Detect which cell encompasses the target text, then output its [x, y] center coordinate. 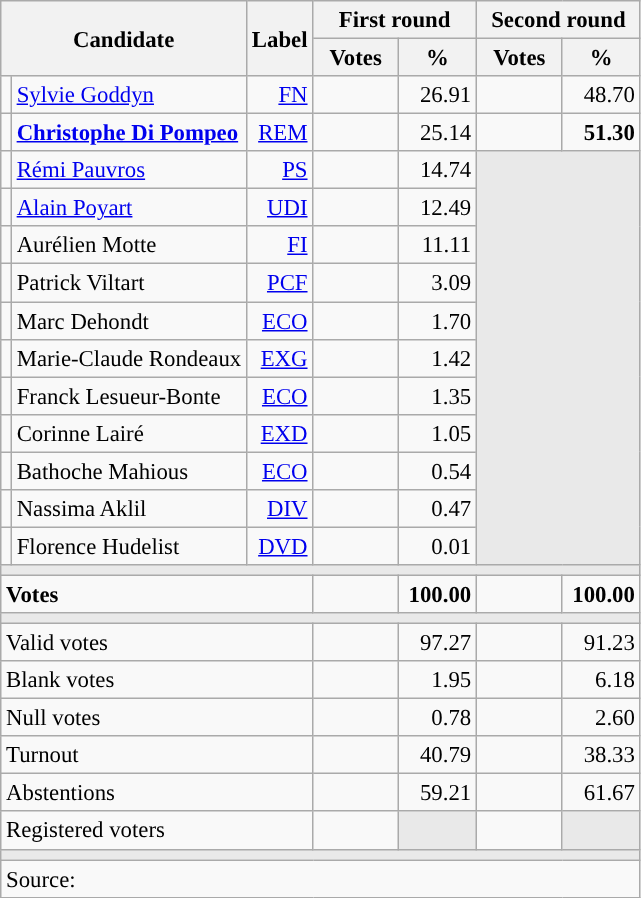
Marc Dehondt [128, 321]
Nassima Aklil [128, 509]
51.30 [601, 133]
97.27 [437, 643]
Rémi Pauvros [128, 170]
DIV [280, 509]
Second round [559, 20]
1.42 [437, 358]
11.11 [437, 245]
3.09 [437, 283]
Bathoche Mahious [128, 471]
Abstentions [157, 793]
Turnout [157, 755]
PCF [280, 283]
14.74 [437, 170]
1.70 [437, 321]
25.14 [437, 133]
Registered voters [157, 831]
FI [280, 245]
Null votes [157, 718]
Aurélien Motte [128, 245]
0.47 [437, 509]
Candidate [124, 38]
12.49 [437, 208]
Alain Poyart [128, 208]
26.91 [437, 95]
61.67 [601, 793]
Sylvie Goddyn [128, 95]
Marie-Claude Rondeaux [128, 358]
0.78 [437, 718]
Label [280, 38]
1.95 [437, 680]
2.60 [601, 718]
6.18 [601, 680]
91.23 [601, 643]
DVD [280, 546]
FN [280, 95]
Corinne Lairé [128, 433]
First round [395, 20]
1.35 [437, 396]
38.33 [601, 755]
Franck Lesueur-Bonte [128, 396]
UDI [280, 208]
0.01 [437, 546]
EXG [280, 358]
Florence Hudelist [128, 546]
PS [280, 170]
REM [280, 133]
EXD [280, 433]
40.79 [437, 755]
0.54 [437, 471]
Valid votes [157, 643]
48.70 [601, 95]
59.21 [437, 793]
1.05 [437, 433]
Source: [320, 879]
Patrick Viltart [128, 283]
Blank votes [157, 680]
Christophe Di Pompeo [128, 133]
